Provide the (X, Y) coordinate of the cell's center where the given text is located.  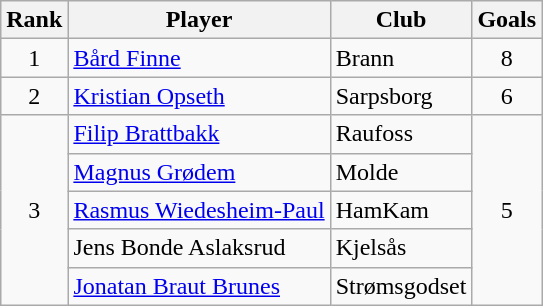
Sarpsborg (401, 96)
Brann (401, 58)
8 (507, 58)
5 (507, 210)
1 (34, 58)
HamKam (401, 210)
Club (401, 20)
Raufoss (401, 134)
3 (34, 210)
Kristian Opseth (199, 96)
Filip Brattbakk (199, 134)
Strømsgodset (401, 286)
Goals (507, 20)
Rank (34, 20)
Bård Finne (199, 58)
Molde (401, 172)
2 (34, 96)
6 (507, 96)
Jens Bonde Aslaksrud (199, 248)
Player (199, 20)
Rasmus Wiedesheim-Paul (199, 210)
Magnus Grødem (199, 172)
Jonatan Braut Brunes (199, 286)
Kjelsås (401, 248)
